For the text-containing cell, return its midpoint in (X, Y) coordinate format. 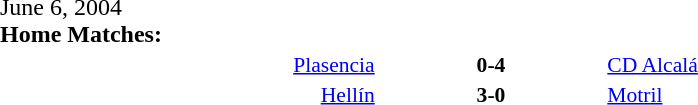
0-4 (492, 64)
